Return [X, Y] of the center of cell containing provided text 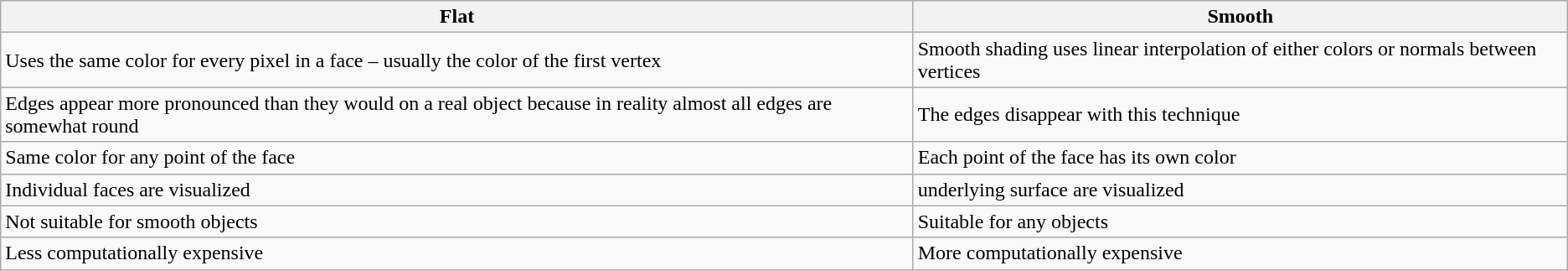
Flat [457, 17]
Uses the same color for every pixel in a face – usually the color of the first vertex [457, 60]
Individual faces are visualized [457, 190]
Same color for any point of the face [457, 158]
Suitable for any objects [1240, 221]
The edges disappear with this technique [1240, 114]
Not suitable for smooth objects [457, 221]
Smooth [1240, 17]
More computationally expensive [1240, 253]
underlying surface are visualized [1240, 190]
Edges appear more pronounced than they would on a real object because in reality almost all edges are somewhat round [457, 114]
Smooth shading uses linear interpolation of either colors or normals between vertices [1240, 60]
Each point of the face has its own color [1240, 158]
Less computationally expensive [457, 253]
